Extract the (x, y) coordinate from the center of the cell holding the provided text.  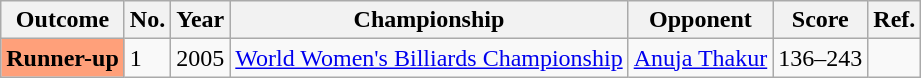
World Women's Billiards Championship (429, 58)
2005 (200, 58)
136–243 (820, 58)
Ref. (894, 20)
1 (147, 58)
Championship (429, 20)
Anuja Thakur (700, 58)
Year (200, 20)
No. (147, 20)
Opponent (700, 20)
Score (820, 20)
Runner-up (63, 58)
Outcome (63, 20)
